Capture the cell that displays the provided text and extract its (x, y) central coordinate. 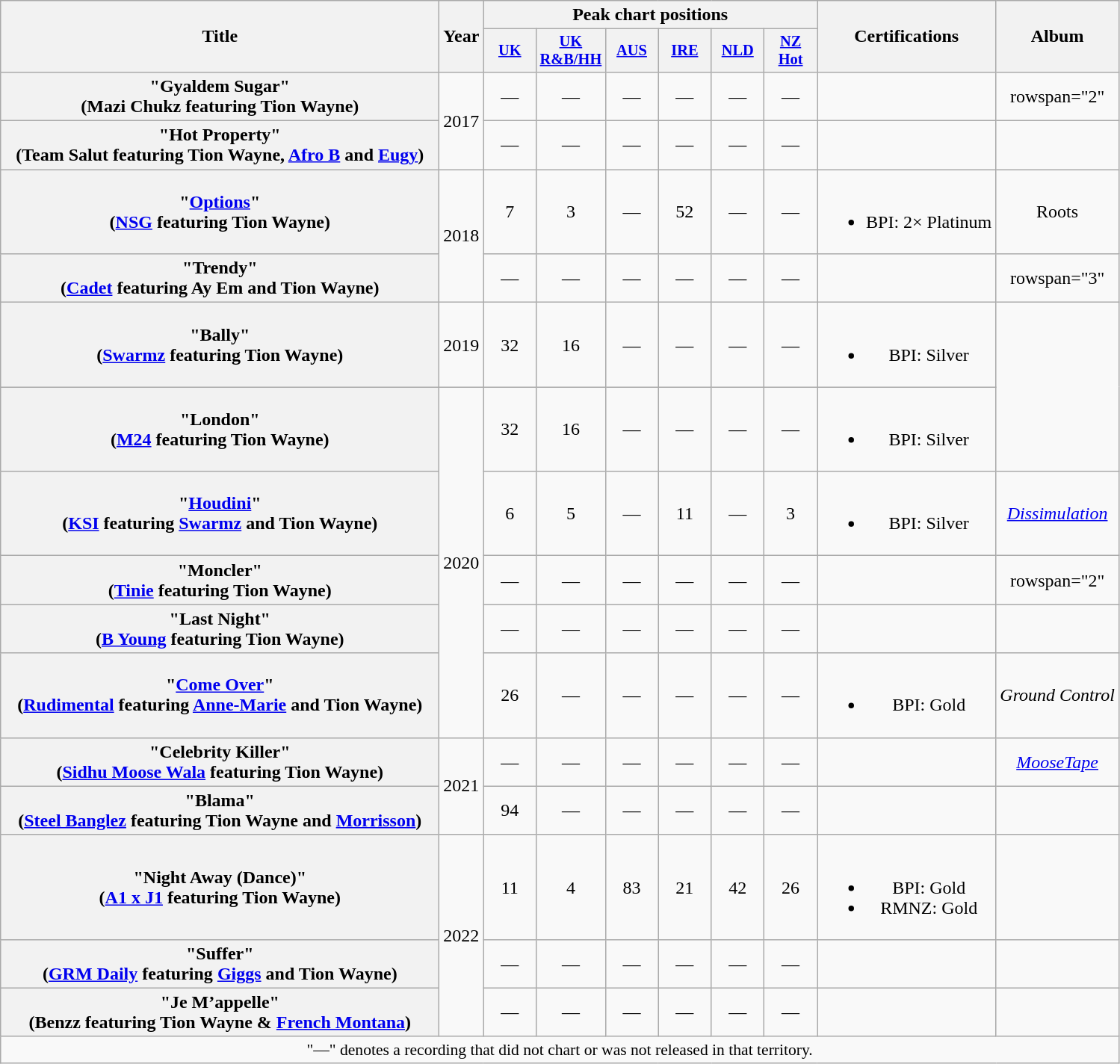
"Last Night"(B Young featuring Tion Wayne) (220, 629)
21 (684, 887)
NZHot (791, 51)
Year (462, 37)
"Night Away (Dance)"(A1 x J1 featuring Tion Wayne) (220, 887)
5 (571, 514)
BPI: GoldRMNZ: Gold (907, 887)
4 (571, 887)
2021 (462, 786)
"—" denotes a recording that did not chart or was not released in that territory. (560, 1050)
"Gyaldem Sugar"(Mazi Chukz featuring Tion Wayne) (220, 96)
42 (738, 887)
7 (510, 212)
6 (510, 514)
Peak chart positions (650, 15)
BPI: Gold (907, 695)
"Options"(NSG featuring Tion Wayne) (220, 212)
Ground Control (1058, 695)
"Houdini"(KSI featuring Swarmz and Tion Wayne) (220, 514)
2017 (462, 120)
2020 (462, 562)
IRE (684, 51)
NLD (738, 51)
"Hot Property"(Team Salut featuring Tion Wayne, Afro B and Eugy) (220, 145)
AUS (632, 51)
2019 (462, 345)
"Blama"(Steel Banglez featuring Tion Wayne and Morrisson) (220, 810)
UKR&B/HH (571, 51)
2018 (462, 236)
BPI: 2× Platinum (907, 212)
Roots (1058, 212)
"Suffer"(GRM Daily featuring Giggs and Tion Wayne) (220, 964)
"London"(M24 featuring Tion Wayne) (220, 429)
"Celebrity Killer"(Sidhu Moose Wala featuring Tion Wayne) (220, 762)
"Je M’appelle"(Benzz featuring Tion Wayne & French Montana) (220, 1012)
52 (684, 212)
"Bally"(Swarmz featuring Tion Wayne) (220, 345)
rowspan="3" (1058, 278)
94 (510, 810)
Album (1058, 37)
Title (220, 37)
Certifications (907, 37)
"Trendy"(Cadet featuring Ay Em and Tion Wayne) (220, 278)
2022 (462, 935)
Dissimulation (1058, 514)
"Come Over"(Rudimental featuring Anne-Marie and Tion Wayne) (220, 695)
83 (632, 887)
UK (510, 51)
MooseTape (1058, 762)
"Moncler"(Tinie featuring Tion Wayne) (220, 580)
